Identify which cell holds the provided text, then report its (x, y) central coordinate. 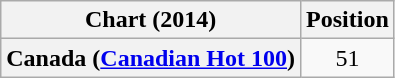
Canada (Canadian Hot 100) (151, 58)
51 (348, 58)
Chart (2014) (151, 20)
Position (348, 20)
